Find where the given text appears and provide that cell's center as (x, y) coordinate. 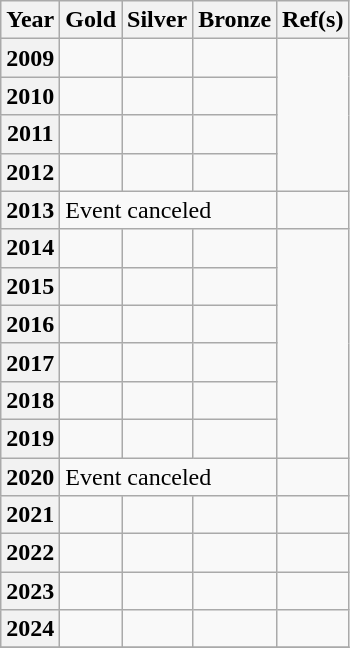
2018 (30, 400)
2020 (30, 477)
2023 (30, 591)
2013 (30, 210)
Gold (91, 20)
2017 (30, 362)
Year (30, 20)
2014 (30, 248)
2015 (30, 286)
2024 (30, 629)
2011 (30, 134)
Ref(s) (313, 20)
2010 (30, 96)
Bronze (235, 20)
2019 (30, 438)
2009 (30, 58)
2022 (30, 553)
Silver (158, 20)
2021 (30, 515)
2012 (30, 172)
2016 (30, 324)
